Determine the [x, y] coordinate at the center of the cell enclosing the given text.  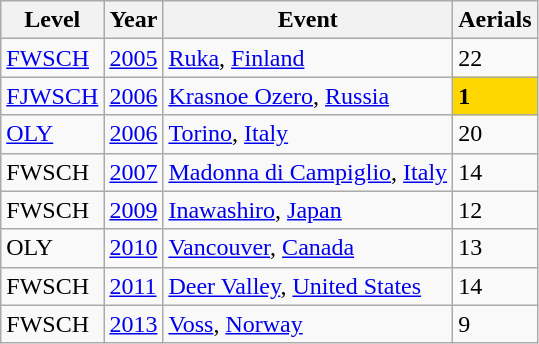
2013 [134, 324]
9 [495, 324]
Aerials [495, 20]
12 [495, 210]
Deer Valley, United States [308, 286]
Vancouver, Canada [308, 248]
1 [495, 96]
Krasnoe Ozero, Russia [308, 96]
13 [495, 248]
FJWSCH [52, 96]
Ruka, Finland [308, 58]
2005 [134, 58]
Madonna di Campiglio, Italy [308, 172]
2007 [134, 172]
22 [495, 58]
Inawashiro, Japan [308, 210]
Torino, Italy [308, 134]
2009 [134, 210]
2010 [134, 248]
Event [308, 20]
Year [134, 20]
20 [495, 134]
Level [52, 20]
Voss, Norway [308, 324]
2011 [134, 286]
